For the text-containing cell, return its midpoint in (X, Y) coordinate format. 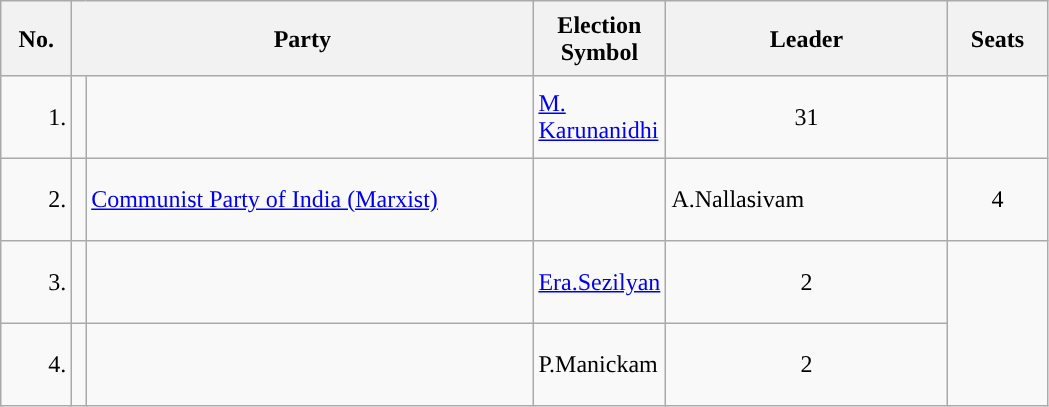
No. (36, 38)
1. (36, 117)
4 (998, 199)
A.Nallasivam (806, 199)
Seats (998, 38)
M. Karunanidhi (600, 117)
4. (36, 364)
Leader (806, 38)
Party (302, 38)
3. (36, 282)
P.Manickam (600, 364)
2. (36, 199)
Era.Sezilyan (600, 282)
Election Symbol (600, 38)
31 (806, 117)
Communist Party of India (Marxist) (310, 199)
